Capture the cell that displays the provided text and extract its [X, Y] central coordinate. 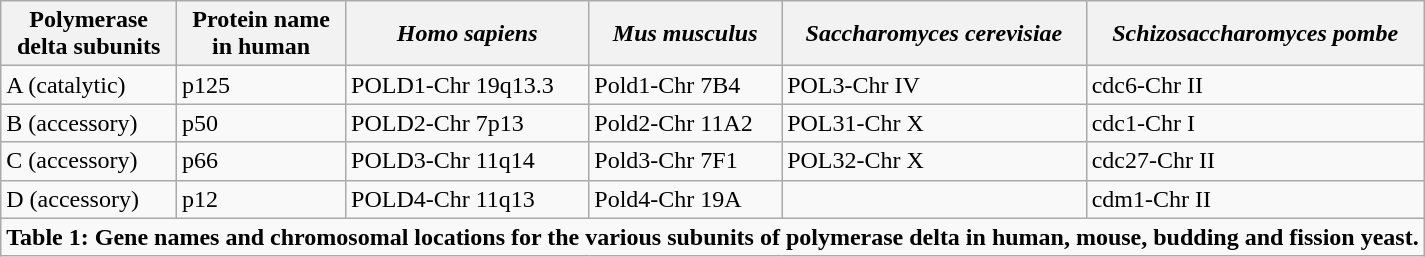
Pold4-Chr 19A [686, 199]
Pold1-Chr 7B4 [686, 85]
Saccharomyces cerevisiae [934, 34]
POL32-Chr X [934, 161]
p50 [260, 123]
B (accessory) [89, 123]
POLD3-Chr 11q14 [468, 161]
Pold3-Chr 7F1 [686, 161]
POLD1-Chr 19q13.3 [468, 85]
POLD2-Chr 7p13 [468, 123]
Table 1: Gene names and chromosomal locations for the various subunits of polymerase delta in human, mouse, budding and fission yeast. [712, 237]
POL31-Chr X [934, 123]
Homo sapiens [468, 34]
Polymerase delta subunits [89, 34]
cdm1-Chr II [1255, 199]
Protein name in human [260, 34]
C (accessory) [89, 161]
Mus musculus [686, 34]
p125 [260, 85]
Schizosaccharomyces pombe [1255, 34]
D (accessory) [89, 199]
p12 [260, 199]
cdc1-Chr I [1255, 123]
POLD4-Chr 11q13 [468, 199]
p66 [260, 161]
cdc27-Chr II [1255, 161]
cdc6-Chr II [1255, 85]
POL3-Chr IV [934, 85]
A (catalytic) [89, 85]
Pold2-Chr 11A2 [686, 123]
